Capture the cell that displays the provided text and extract its (x, y) central coordinate. 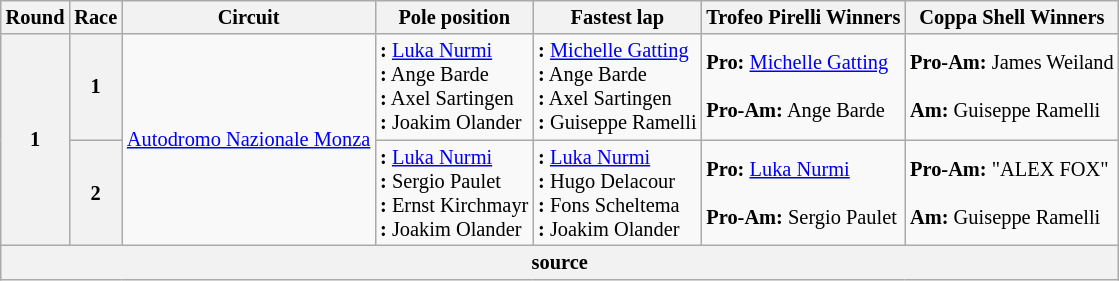
Fastest lap (617, 17)
Pro: Michelle GattingPro-Am: Ange Barde (803, 87)
Trofeo Pirelli Winners (803, 17)
: Luka Nurmi: Hugo Delacour: Fons Scheltema: Joakim Olander (617, 193)
Round (36, 17)
Pole position (454, 17)
Coppa Shell Winners (1012, 17)
source (560, 262)
Autodromo Nazionale Monza (248, 140)
Pro: Luka NurmiPro-Am: Sergio Paulet (803, 193)
Circuit (248, 17)
: Luka Nurmi: Sergio Paulet: Ernst Kirchmayr: Joakim Olander (454, 193)
: Michelle Gatting: Ange Barde: Axel Sartingen: Guiseppe Ramelli (617, 87)
Race (96, 17)
Pro-Am: "ALEX FOX"Am: Guiseppe Ramelli (1012, 193)
2 (96, 193)
Pro-Am: James WeilandAm: Guiseppe Ramelli (1012, 87)
: Luka Nurmi: Ange Barde: Axel Sartingen: Joakim Olander (454, 87)
